Return the [X, Y] coordinate for the center point of the cell that contains the specified text.  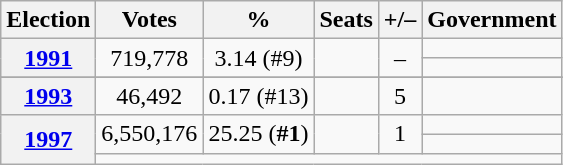
1991 [48, 58]
719,778 [150, 58]
Election [48, 20]
+/– [400, 20]
25.25 (#1) [258, 134]
% [258, 20]
Government [492, 20]
Seats [346, 20]
0.17 (#13) [258, 96]
1993 [48, 96]
3.14 (#9) [258, 58]
Votes [150, 20]
5 [400, 96]
46,492 [150, 96]
6,550,176 [150, 134]
1997 [48, 140]
– [400, 58]
1 [400, 134]
